Capture the cell that displays the provided text and extract its (x, y) central coordinate. 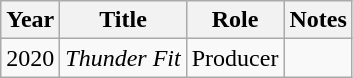
Title (123, 20)
Thunder Fit (123, 58)
Role (235, 20)
Producer (235, 58)
Year (30, 20)
Notes (318, 20)
2020 (30, 58)
